Capture the cell that displays the provided text and extract its [X, Y] central coordinate. 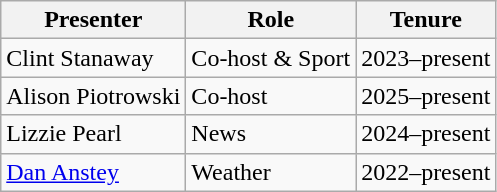
Lizzie Pearl [94, 134]
2025–present [426, 96]
Presenter [94, 20]
Alison Piotrowski [94, 96]
Tenure [426, 20]
Dan Anstey [94, 172]
2024–present [426, 134]
Role [271, 20]
Co-host & Sport [271, 58]
Co-host [271, 96]
2022–present [426, 172]
News [271, 134]
Clint Stanaway [94, 58]
Weather [271, 172]
2023–present [426, 58]
